Search for the cell housing the specified text and yield its (x, y) center coordinate. 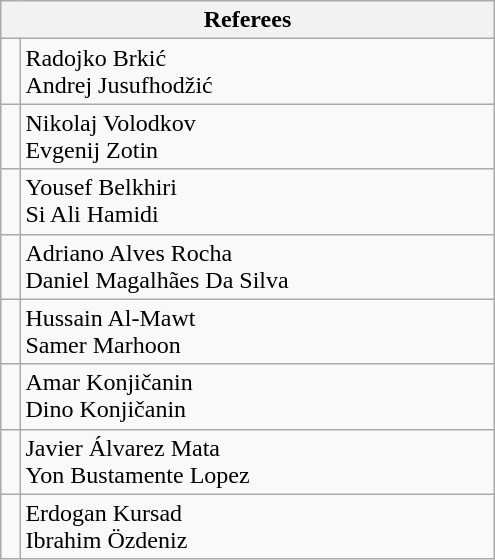
Erdogan KursadIbrahim Özdeniz (257, 526)
Hussain Al-MawtSamer Marhoon (257, 332)
Adriano Alves RochaDaniel Magalhães Da Silva (257, 266)
Javier Álvarez MataYon Bustamente Lopez (257, 462)
Referees (248, 20)
Yousef BelkhiriSi Ali Hamidi (257, 202)
Radojko BrkićAndrej Jusufhodžić (257, 72)
Amar KonjičaninDino Konjičanin (257, 396)
Nikolaj VolodkovEvgenij Zotin (257, 136)
